Extract the [X, Y] coordinate from the center of the cell holding the provided text.  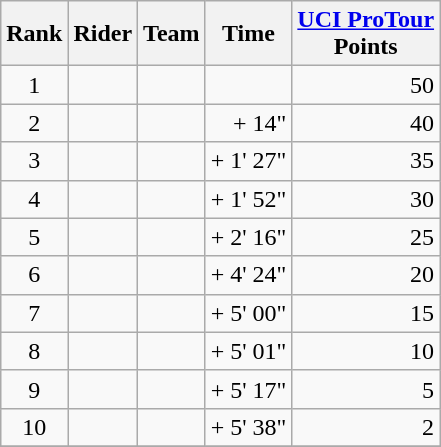
6 [34, 275]
+ 2' 16" [248, 237]
30 [366, 199]
+ 1' 52" [248, 199]
+ 5' 01" [248, 351]
Team [172, 34]
8 [34, 351]
+ 1' 27" [248, 161]
20 [366, 275]
UCI ProTourPoints [366, 34]
25 [366, 237]
+ 4' 24" [248, 275]
+ 5' 00" [248, 313]
40 [366, 123]
+ 5' 17" [248, 389]
1 [34, 85]
4 [34, 199]
15 [366, 313]
9 [34, 389]
3 [34, 161]
+ 5' 38" [248, 427]
+ 14" [248, 123]
Rank [34, 34]
7 [34, 313]
Time [248, 34]
35 [366, 161]
Rider [103, 34]
50 [366, 85]
